Determine the [x, y] coordinate at the center of the cell enclosing the given text.  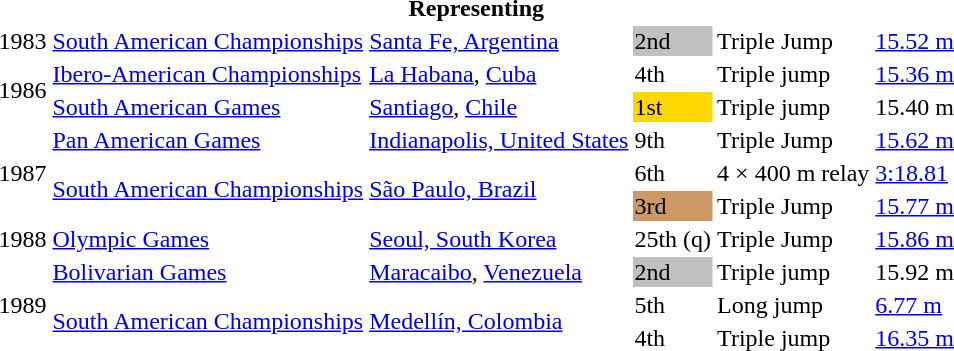
Seoul, South Korea [499, 239]
Pan American Games [208, 140]
Bolivarian Games [208, 272]
25th (q) [673, 239]
5th [673, 305]
Maracaibo, Venezuela [499, 272]
Indianapolis, United States [499, 140]
1st [673, 107]
Long jump [794, 305]
São Paulo, Brazil [499, 190]
Ibero-American Championships [208, 74]
La Habana, Cuba [499, 74]
South American Games [208, 107]
Santa Fe, Argentina [499, 41]
4th [673, 74]
3rd [673, 206]
Olympic Games [208, 239]
Santiago, Chile [499, 107]
6th [673, 173]
9th [673, 140]
4 × 400 m relay [794, 173]
